Locate the cell with the specified text and output its [x, y] center coordinate. 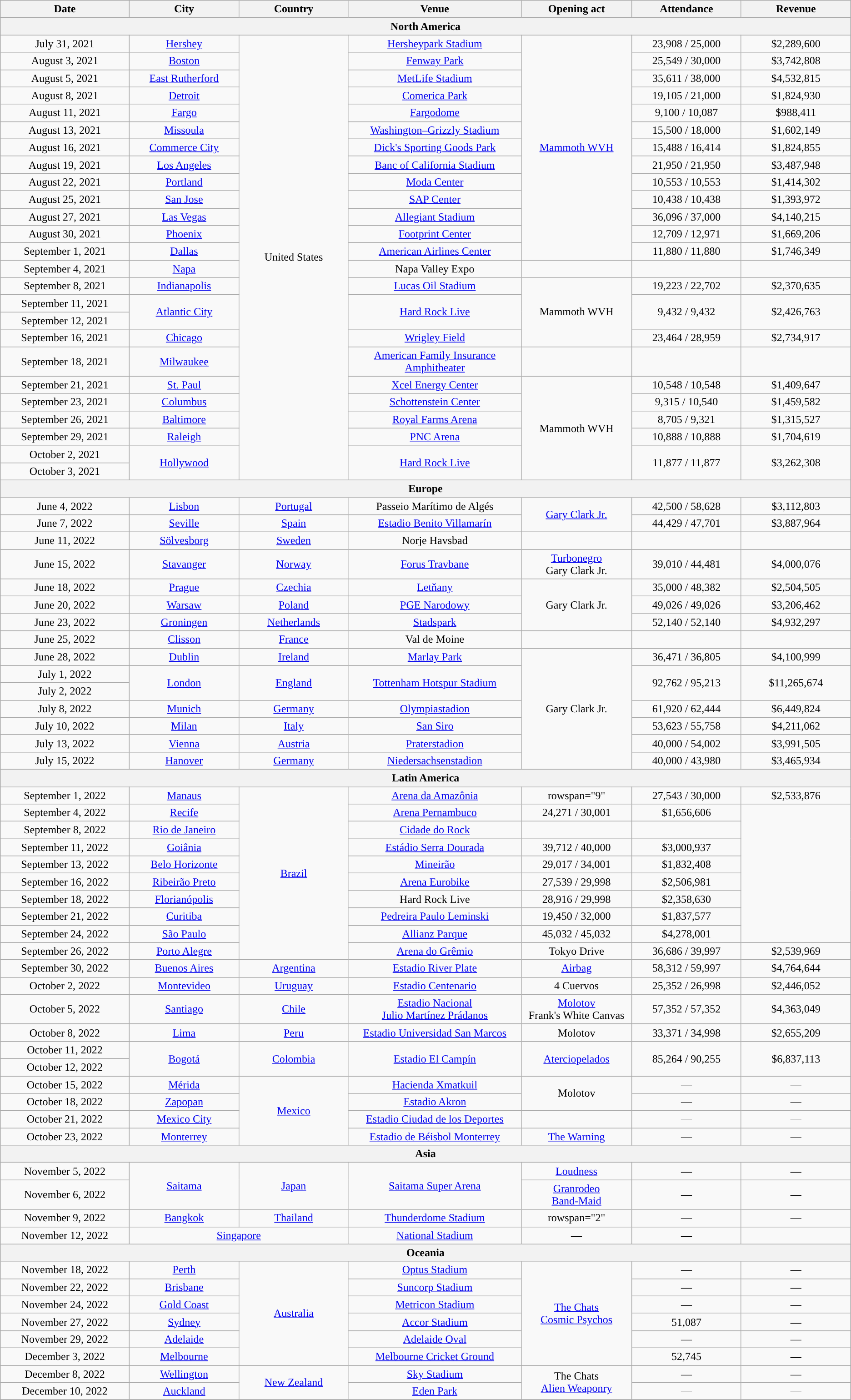
9,315 / 10,540 [686, 402]
Estadio Centenario [435, 986]
Atlantic City [184, 312]
Seville [184, 524]
Hersheypark Stadium [435, 44]
July 15, 2022 [65, 760]
52,745 [686, 1356]
September 1, 2021 [65, 252]
$3,991,505 [796, 743]
Phoenix [184, 234]
Melbourne Cricket Ground [435, 1356]
$2,655,209 [796, 1032]
$11,265,674 [796, 683]
Arena da Amazônia [435, 796]
Schottenstein Center [435, 402]
19,105 / 21,000 [686, 96]
Brisbane [184, 1287]
Forus Travbane [435, 564]
September 29, 2021 [65, 437]
Missoula [184, 130]
$1,459,582 [796, 402]
Chicago [184, 338]
PNC Arena [435, 437]
Niedersachsenstadion [435, 760]
Vienna [184, 743]
19,223 / 22,702 [686, 286]
Columbus [184, 402]
Uruguay [294, 986]
$6,837,113 [796, 1058]
October 15, 2022 [65, 1085]
Royal Farms Arena [435, 419]
PGE Narodowy [435, 605]
September 16, 2022 [65, 882]
São Paulo [184, 934]
Revenue [796, 9]
Manaus [184, 796]
Argentina [294, 968]
$3,487,948 [796, 165]
September 21, 2022 [65, 917]
Gold Coast [184, 1304]
$2,539,969 [796, 951]
Recife [184, 813]
November 12, 2022 [65, 1235]
Estadio NacionalJulio Martínez Prádanos [435, 1009]
August 13, 2021 [65, 130]
Raleigh [184, 437]
4 Cuervos [576, 986]
Melbourne [184, 1356]
November 24, 2022 [65, 1304]
September 11, 2022 [65, 847]
12,709 / 12,971 [686, 234]
Eden Park [435, 1391]
$4,932,297 [796, 622]
October 18, 2022 [65, 1102]
$3,742,808 [796, 61]
25,352 / 26,998 [686, 986]
Montevideo [184, 986]
$1,824,930 [796, 96]
$1,414,302 [796, 182]
$4,363,049 [796, 1009]
September 8, 2021 [65, 286]
September 16, 2021 [65, 338]
Tottenham Hotspur Stadium [435, 683]
Los Angeles [184, 165]
Ribeirão Preto [184, 882]
23,908 / 25,000 [686, 44]
Zapopan [184, 1102]
Thailand [294, 1218]
Val de Moine [435, 640]
$2,446,052 [796, 986]
$2,504,505 [796, 588]
October 2, 2022 [65, 986]
France [294, 640]
August 25, 2021 [65, 199]
United States [294, 257]
rowspan="2" [576, 1218]
December 10, 2022 [65, 1391]
$4,140,215 [796, 217]
San Jose [184, 199]
92,762 / 95,213 [686, 683]
Sydney [184, 1322]
City [184, 9]
Fenway Park [435, 61]
Japan [294, 1186]
August 11, 2021 [65, 113]
11,877 / 11,877 [686, 463]
25,549 / 30,000 [686, 61]
Goiânia [184, 847]
August 3, 2021 [65, 61]
$4,532,815 [796, 78]
27,539 / 29,998 [576, 882]
December 3, 2022 [65, 1356]
Fargodome [435, 113]
Mexico [294, 1111]
July 1, 2022 [65, 674]
24,271 / 30,001 [576, 813]
$1,704,619 [796, 437]
$4,278,001 [686, 934]
35,611 / 38,000 [686, 78]
July 8, 2022 [65, 709]
Comerica Park [435, 96]
Detroit [184, 96]
$1,837,577 [686, 917]
Country [294, 9]
September 8, 2022 [65, 830]
Dick's Sporting Goods Park [435, 147]
$988,411 [796, 113]
36,096 / 37,000 [686, 217]
Molotov Frank's White Canvas [576, 1009]
Clisson [184, 640]
Dublin [184, 657]
Florianópolis [184, 899]
53,623 / 55,758 [686, 726]
November 9, 2022 [65, 1218]
September 4, 2021 [65, 269]
Accor Stadium [435, 1322]
$3,112,803 [796, 506]
Australia [294, 1313]
$4,100,999 [796, 657]
Washington–Grizzly Stadium [435, 130]
October 11, 2022 [65, 1050]
Sölvesborg [184, 541]
$2,358,630 [686, 899]
The ChatsCosmic Psychos [576, 1313]
Porto Alegre [184, 951]
Aterciopelados [576, 1058]
Attendance [686, 9]
39,712 / 40,000 [576, 847]
Las Vegas [184, 217]
Wrigley Field [435, 338]
61,920 / 62,444 [686, 709]
$2,289,600 [796, 44]
Hollywood [184, 463]
Chile [294, 1009]
Optus Stadium [435, 1270]
San Siro [435, 726]
Estadio Akron [435, 1102]
Xcel Energy Center [435, 385]
National Stadium [435, 1235]
33,371 / 34,998 [686, 1032]
Sky Stadium [435, 1374]
Adelaide Oval [435, 1339]
$3,465,934 [796, 760]
Boston [184, 61]
Belo Horizonte [184, 865]
Estadio de Béisbol Monterrey [435, 1137]
July 31, 2021 [65, 44]
$1,746,349 [796, 252]
Norje Havsbad [435, 541]
Marlay Park [435, 657]
Loudness [576, 1171]
Spain [294, 524]
November 6, 2022 [65, 1194]
American Family Insurance Amphitheater [435, 361]
August 8, 2021 [65, 96]
Footprint Center [435, 234]
Colombia [294, 1058]
July 10, 2022 [65, 726]
Estadio El Campín [435, 1058]
September 23, 2021 [65, 402]
Granrodeo Band-Maid [576, 1194]
Tokyo Drive [576, 951]
August 30, 2021 [65, 234]
29,017 / 34,001 [576, 865]
October 21, 2022 [65, 1119]
$3,000,937 [686, 847]
Curitiba [184, 917]
Estádio Serra Dourada [435, 847]
Buenos Aires [184, 968]
40,000 / 43,980 [686, 760]
57,352 / 57,352 [686, 1009]
Bangkok [184, 1218]
St. Paul [184, 385]
September 12, 2021 [65, 321]
Passeio Marítimo de Algés [435, 506]
Brazil [294, 873]
Dallas [184, 252]
42,500 / 58,628 [686, 506]
Stavanger [184, 564]
21,950 / 21,950 [686, 165]
September 18, 2022 [65, 899]
$2,426,763 [796, 312]
June 20, 2022 [65, 605]
Allianz Parque [435, 934]
$3,262,308 [796, 463]
$2,370,635 [796, 286]
Indianapolis [184, 286]
August 27, 2021 [65, 217]
Banc of California Stadium [435, 165]
Lisbon [184, 506]
Poland [294, 605]
October 3, 2021 [65, 471]
9,100 / 10,087 [686, 113]
$4,764,644 [796, 968]
Arena Eurobike [435, 882]
Adelaide [184, 1339]
Monterrey [184, 1137]
Singapore [239, 1235]
June 4, 2022 [65, 506]
45,032 / 45,032 [576, 934]
Ireland [294, 657]
Lucas Oil Stadium [435, 286]
Estadio Universidad San Marcos [435, 1032]
Santiago [184, 1009]
Latin America [425, 778]
Portugal [294, 506]
MetLife Stadium [435, 78]
October 8, 2022 [65, 1032]
Wellington [184, 1374]
Date [65, 9]
September 26, 2021 [65, 419]
Saitama [184, 1186]
$1,669,206 [796, 234]
Auckland [184, 1391]
Letňany [435, 588]
$2,734,917 [796, 338]
June 28, 2022 [65, 657]
Commerce City [184, 147]
New Zealand [294, 1383]
June 25, 2022 [65, 640]
July 2, 2022 [65, 691]
Perth [184, 1270]
10,888 / 10,888 [686, 437]
Opening act [576, 9]
Netherlands [294, 622]
Italy [294, 726]
The Warning [576, 1137]
Peru [294, 1032]
23,464 / 28,959 [686, 338]
Arena do Grêmio [435, 951]
$1,832,408 [686, 865]
Thunderdome Stadium [435, 1218]
$1,409,647 [796, 385]
Suncorp Stadium [435, 1287]
$3,206,462 [796, 605]
rowspan="9" [576, 796]
Estadio Benito Villamarín [435, 524]
September 11, 2021 [65, 303]
$3,887,964 [796, 524]
November 29, 2022 [65, 1339]
June 7, 2022 [65, 524]
36,686 / 39,997 [686, 951]
Sweden [294, 541]
August 5, 2021 [65, 78]
July 13, 2022 [65, 743]
39,010 / 44,481 [686, 564]
$1,315,527 [796, 419]
Napa Valley Expo [435, 269]
November 18, 2022 [65, 1270]
Warsaw [184, 605]
November 27, 2022 [65, 1322]
Groningen [184, 622]
Mineirão [435, 865]
TurbonegroGary Clark Jr. [576, 564]
Arena Pernambuco [435, 813]
December 8, 2022 [65, 1374]
$4,211,062 [796, 726]
Norway [294, 564]
Baltimore [184, 419]
East Rutherford [184, 78]
Rio de Janeiro [184, 830]
Asia [425, 1154]
Metricon Stadium [435, 1304]
$1,656,606 [686, 813]
Milwaukee [184, 361]
Stadspark [435, 622]
85,264 / 90,255 [686, 1058]
Oceania [425, 1253]
Prague [184, 588]
Hanover [184, 760]
Allegiant Stadium [435, 217]
The ChatsAlien Weaponry [576, 1383]
Europe [425, 488]
North America [425, 26]
England [294, 683]
Olympiastadion [435, 709]
Cidade do Rock [435, 830]
Venue [435, 9]
September 18, 2021 [65, 361]
49,026 / 49,026 [686, 605]
52,140 / 52,140 [686, 622]
Austria [294, 743]
Saitama Super Arena [435, 1186]
$2,533,876 [796, 796]
$6,449,824 [796, 709]
September 4, 2022 [65, 813]
London [184, 683]
19,450 / 32,000 [576, 917]
October 12, 2022 [65, 1067]
September 13, 2022 [65, 865]
October 2, 2021 [65, 454]
August 19, 2021 [65, 165]
Bogotá [184, 1058]
10,548 / 10,548 [686, 385]
Milan [184, 726]
27,543 / 30,000 [686, 796]
$1,393,972 [796, 199]
51,087 [686, 1322]
October 23, 2022 [65, 1137]
September 30, 2022 [65, 968]
$2,506,981 [686, 882]
Pedreira Paulo Leminski [435, 917]
11,880 / 11,880 [686, 252]
Praterstadion [435, 743]
$1,602,149 [796, 130]
Estadio Ciudad de los Deportes [435, 1119]
58,312 / 59,997 [686, 968]
Portland [184, 182]
Napa [184, 269]
$4,000,076 [796, 564]
November 5, 2022 [65, 1171]
40,000 / 54,002 [686, 743]
September 26, 2022 [65, 951]
August 22, 2021 [65, 182]
October 5, 2022 [65, 1009]
Fargo [184, 113]
Munich [184, 709]
Hershey [184, 44]
9,432 / 9,432 [686, 312]
September 21, 2021 [65, 385]
August 16, 2021 [65, 147]
September 1, 2022 [65, 796]
November 22, 2022 [65, 1287]
$1,824,855 [796, 147]
Airbag [576, 968]
September 24, 2022 [65, 934]
44,429 / 47,701 [686, 524]
28,916 / 29,998 [576, 899]
American Airlines Center [435, 252]
8,705 / 9,321 [686, 419]
Mexico City [184, 1119]
SAP Center [435, 199]
June 23, 2022 [65, 622]
June 18, 2022 [65, 588]
June 15, 2022 [65, 564]
Czechia [294, 588]
Mérida [184, 1085]
Lima [184, 1032]
36,471 / 36,805 [686, 657]
June 11, 2022 [65, 541]
15,500 / 18,000 [686, 130]
Moda Center [435, 182]
10,438 / 10,438 [686, 199]
10,553 / 10,553 [686, 182]
Hacienda Xmatkuil [435, 1085]
35,000 / 48,382 [686, 588]
15,488 / 16,414 [686, 147]
Estadio River Plate [435, 968]
